Provide the [x, y] coordinate of the cell's center where the given text is located.  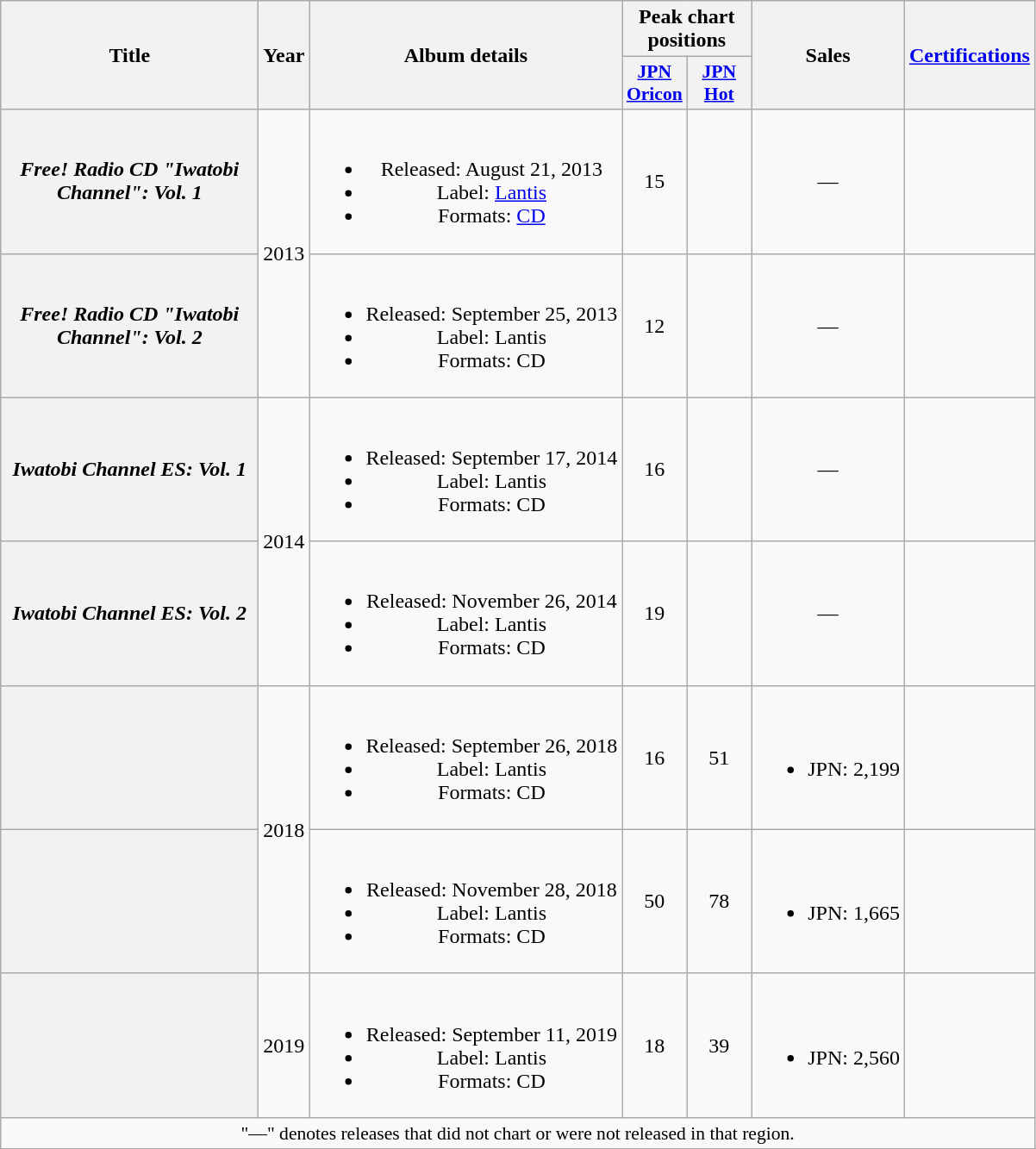
2019 [284, 1045]
JPN: 2,199 [828, 757]
JPN: 2,560 [828, 1045]
Released: August 21, 2013Label: LantisFormats: CD [465, 181]
Released: November 28, 2018Label: LantisFormats: CD [465, 902]
2014 [284, 541]
50 [655, 902]
19 [655, 614]
Sales [828, 55]
Free! Radio CD "Iwatobi Channel": Vol. 1 [129, 181]
Released: September 25, 2013Label: LantisFormats: CD [465, 326]
18 [655, 1045]
Iwatobi Channel ES: Vol. 2 [129, 614]
51 [719, 757]
Released: September 26, 2018Label: LantisFormats: CD [465, 757]
2013 [284, 253]
12 [655, 326]
Iwatobi Channel ES: Vol. 1 [129, 469]
JPN: 1,665 [828, 902]
Released: September 17, 2014Label: LantisFormats: CD [465, 469]
78 [719, 902]
2018 [284, 829]
"—" denotes releases that did not chart or were not released in that region. [518, 1133]
39 [719, 1045]
Released: November 26, 2014Label: LantisFormats: CD [465, 614]
Certifications [969, 55]
JPNOricon [655, 83]
Released: September 11, 2019Label: LantisFormats: CD [465, 1045]
Free! Radio CD "Iwatobi Channel": Vol. 2 [129, 326]
JPNHot [719, 83]
Peak chart positions [687, 29]
Title [129, 55]
Album details [465, 55]
Year [284, 55]
15 [655, 181]
